Locate the cell with the specified text and output its (X, Y) center coordinate. 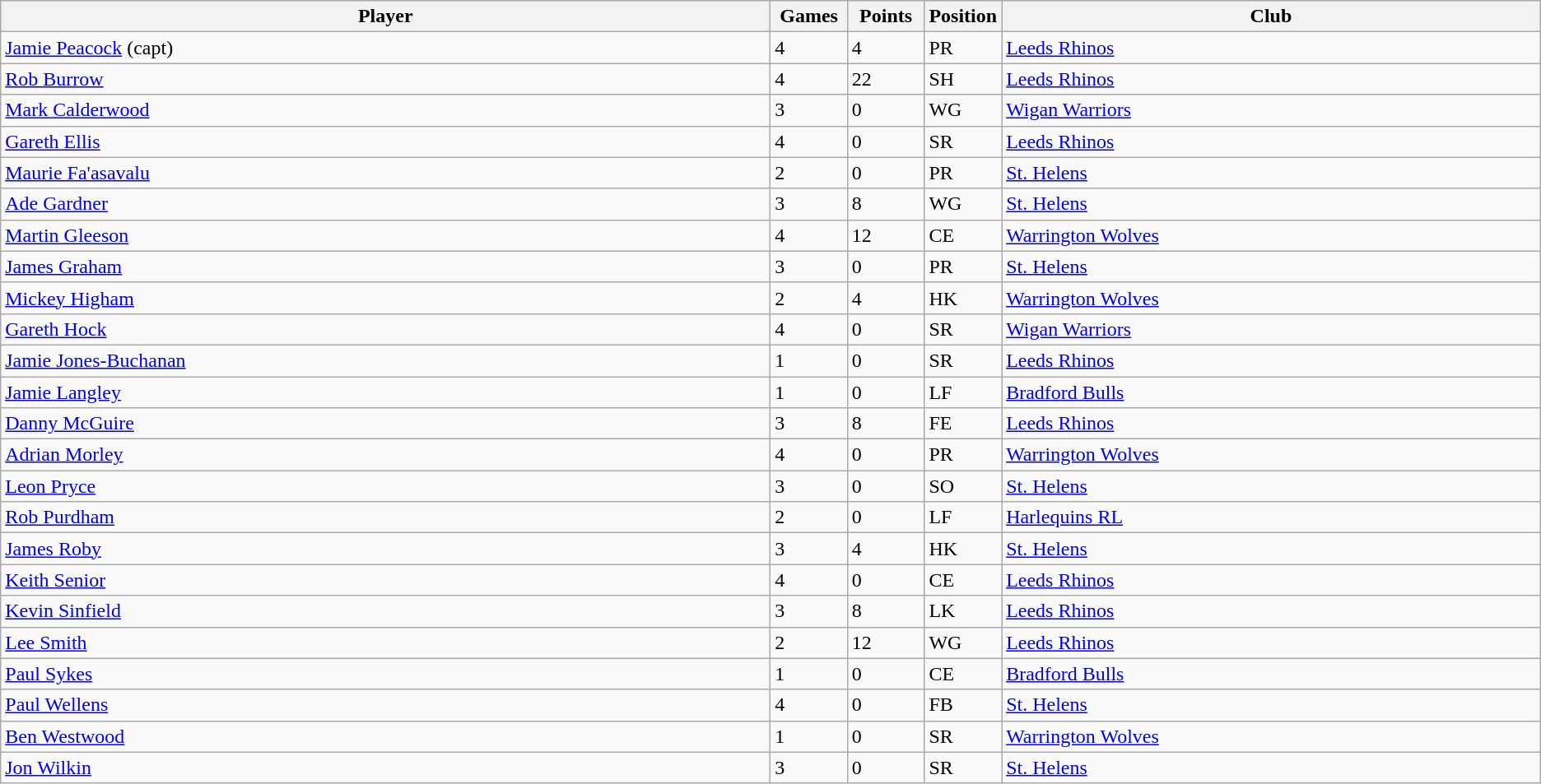
LK (963, 611)
Gareth Ellis (385, 141)
Mark Calderwood (385, 110)
James Roby (385, 549)
FB (963, 705)
Rob Burrow (385, 79)
Jamie Jones-Buchanan (385, 360)
Jamie Langley (385, 392)
Jon Wilkin (385, 768)
SO (963, 486)
SH (963, 79)
FE (963, 424)
Martin Gleeson (385, 235)
Position (963, 16)
Jamie Peacock (capt) (385, 48)
Points (886, 16)
Ade Gardner (385, 204)
Ben Westwood (385, 736)
Keith Senior (385, 580)
James Graham (385, 267)
Harlequins RL (1271, 517)
Paul Wellens (385, 705)
Lee Smith (385, 643)
22 (886, 79)
Adrian Morley (385, 455)
Rob Purdham (385, 517)
Club (1271, 16)
Danny McGuire (385, 424)
Gareth Hock (385, 329)
Games (809, 16)
Mickey Higham (385, 298)
Kevin Sinfield (385, 611)
Paul Sykes (385, 674)
Maurie Fa'asavalu (385, 173)
Player (385, 16)
Leon Pryce (385, 486)
